Identify which cell holds the provided text, then report its (X, Y) central coordinate. 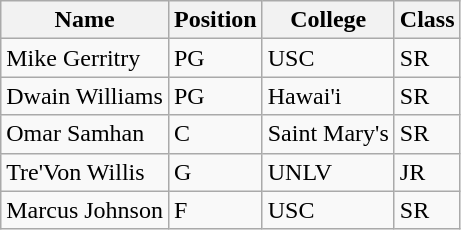
G (215, 172)
Marcus Johnson (85, 210)
Tre'Von Willis (85, 172)
College (328, 20)
Dwain Williams (85, 96)
Class (427, 20)
F (215, 210)
Omar Samhan (85, 134)
C (215, 134)
UNLV (328, 172)
Saint Mary's (328, 134)
Hawai'i (328, 96)
JR (427, 172)
Mike Gerritry (85, 58)
Position (215, 20)
Name (85, 20)
